Capture the cell that displays the provided text and extract its [x, y] central coordinate. 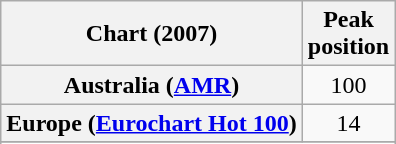
100 [348, 85]
14 [348, 123]
Peakposition [348, 34]
Europe (Eurochart Hot 100) [152, 123]
Australia (AMR) [152, 85]
Chart (2007) [152, 34]
